Find where the given text appears and provide that cell's center as [x, y] coordinate. 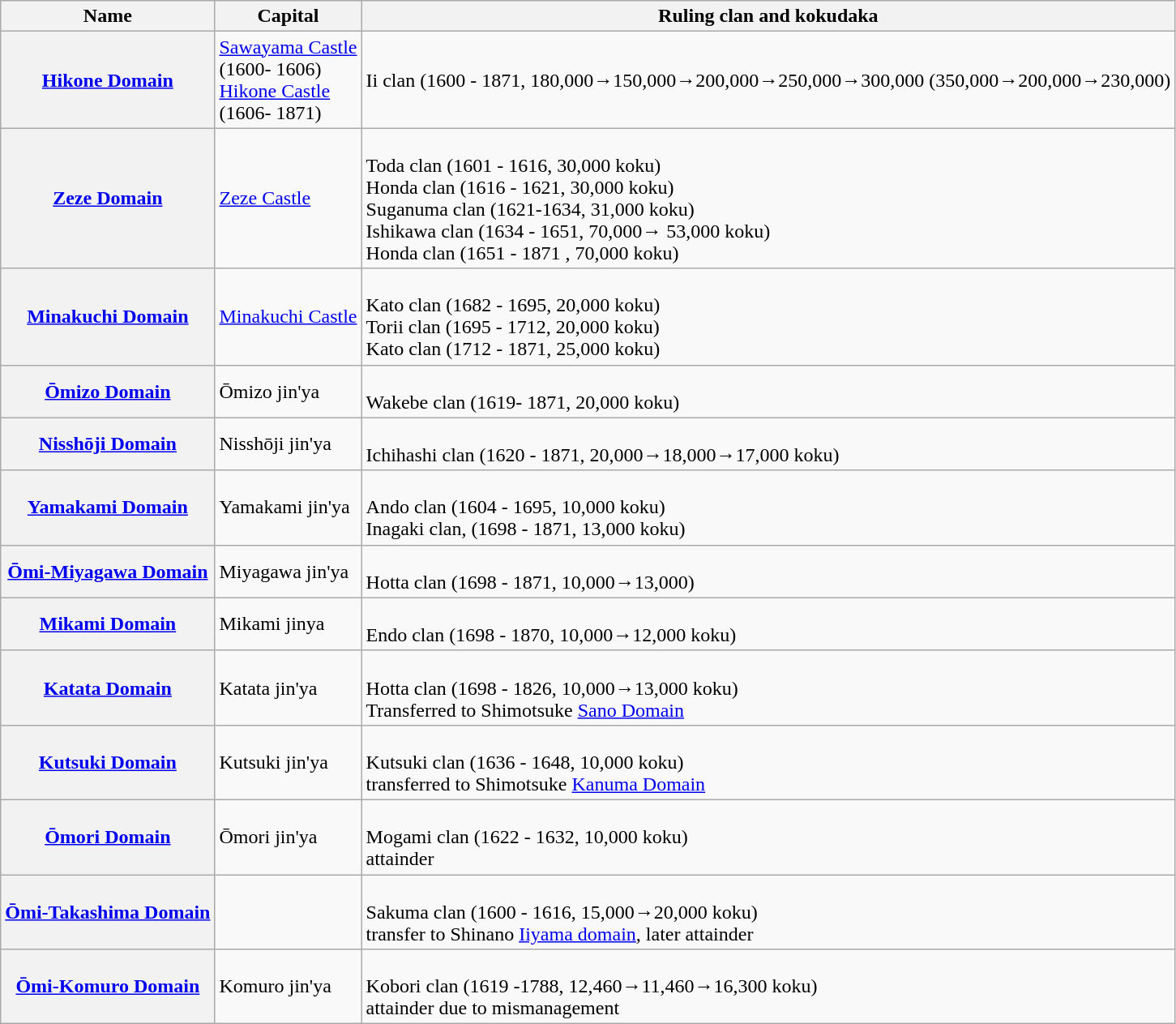
Sawayama Castle (1600- 1606)Hikone Castle (1606- 1871) [289, 79]
Minakuchi Castle [289, 316]
Katata jin'ya [289, 688]
Komuro jin'ya [289, 987]
Capital [289, 16]
Kato clan (1682 - 1695, 20,000 koku) Torii clan (1695 - 1712, 20,000 koku) Kato clan (1712 - 1871, 25,000 koku) [768, 316]
Nisshōji Domain [108, 444]
Minakuchi Domain [108, 316]
Hotta clan (1698 - 1826, 10,000→13,000 koku) Transferred to Shimotsuke Sano Domain [768, 688]
Ōmori Domain [108, 837]
Ōmizo jin'ya [289, 391]
Yamakami jin'ya [289, 508]
Ii clan (1600 - 1871, 180,000→150,000→200,000→250,000→300,000 (350,000→200,000→230,000) [768, 79]
Ōmi-Miyagawa Domain [108, 571]
Ichihashi clan (1620 - 1871, 20,000→18,000→17,000 koku) [768, 444]
Kutsuki jin'ya [289, 762]
Endo clan (1698 - 1870, 10,000→12,000 koku) [768, 624]
Mikami Domain [108, 624]
Name [108, 16]
Ōmizo Domain [108, 391]
Mikami jinya [289, 624]
Ōmori jin'ya [289, 837]
Zeze Domain [108, 198]
Miyagawa jin'ya [289, 571]
Wakebe clan (1619- 1871, 20,000 koku) [768, 391]
Sakuma clan (1600 - 1616, 15,000→20,000 koku) transfer to Shinano Iiyama domain, later attainder [768, 911]
Ando clan (1604 - 1695, 10,000 koku) Inagaki clan, (1698 - 1871, 13,000 koku) [768, 508]
Kobori clan (1619 -1788, 12,460→11,460→16,300 koku) attainder due to mismanagement [768, 987]
Katata Domain [108, 688]
Yamakami Domain [108, 508]
Ōmi-Takashima Domain [108, 911]
Ruling clan and kokudaka [768, 16]
Kutsuki Domain [108, 762]
Ōmi-Komuro Domain [108, 987]
Zeze Castle [289, 198]
Nisshōji jin'ya [289, 444]
Hotta clan (1698 - 1871, 10,000→13,000) [768, 571]
Kutsuki clan (1636 - 1648, 10,000 koku) transferred to Shimotsuke Kanuma Domain [768, 762]
Mogami clan (1622 - 1632, 10,000 koku) attainder [768, 837]
Hikone Domain [108, 79]
